Extract the [X, Y] coordinate from the center of the cell holding the provided text.  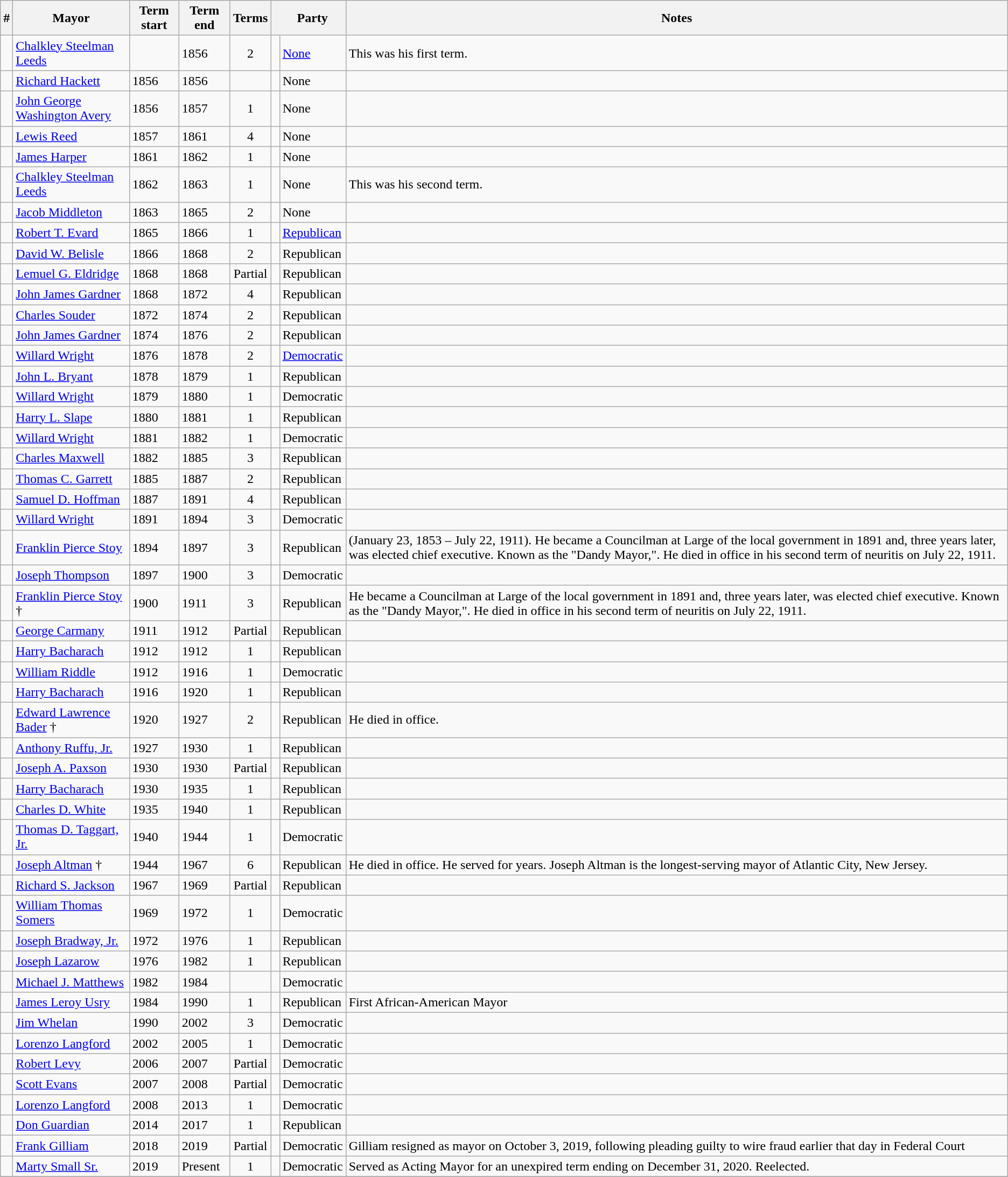
Samuel D. Hoffman [71, 499]
Robert T. Evard [71, 233]
Harry L. Slape [71, 417]
Jim Whelan [71, 1022]
John L. Bryant [71, 376]
George Carmany [71, 630]
Joseph Altman † [71, 865]
# [6, 18]
Charles Maxwell [71, 458]
He died in office. He served for years. Joseph Altman is the longest-serving mayor of Atlantic City, New Jersey. [676, 865]
2005 [205, 1043]
Lemuel G. Eldridge [71, 274]
Lewis Reed [71, 136]
David W. Belisle [71, 253]
William Riddle [71, 671]
Richard Hackett [71, 81]
Terms [250, 18]
John George Washington Avery [71, 109]
Robert Levy [71, 1064]
2006 [154, 1064]
This was his first term. [676, 53]
Party [312, 18]
Joseph Lazarow [71, 961]
Joseph Thompson [71, 575]
Michael J. Matthews [71, 982]
Richard S. Jackson [71, 885]
Notes [676, 18]
2017 [205, 1125]
Don Guardian [71, 1125]
2014 [154, 1125]
Joseph Bradway, Jr. [71, 941]
Thomas C. Garrett [71, 479]
Scott Evans [71, 1084]
First African-American Mayor [676, 1002]
James Leroy Usry [71, 1002]
Present [205, 1166]
Franklin Pierce Stoy † [71, 603]
2018 [154, 1146]
Charles Souder [71, 315]
He died in office. [676, 720]
William Thomas Somers [71, 913]
Served as Acting Mayor for an unexpired term ending on December 31, 2020. Reelected. [676, 1166]
2013 [205, 1105]
Thomas D. Taggart, Jr. [71, 837]
Franklin Pierce Stoy [71, 547]
Jacob Middleton [71, 212]
Term end [205, 18]
Charles D. White [71, 809]
Anthony Ruffu, Jr. [71, 748]
Term start [154, 18]
James Harper [71, 157]
Gilliam resigned as mayor on October 3, 2019, following pleading guilty to wire fraud earlier that day in Federal Court [676, 1146]
Marty Small Sr. [71, 1166]
Frank Gilliam [71, 1146]
Edward Lawrence Bader † [71, 720]
Mayor [71, 18]
6 [250, 865]
Joseph A. Paxson [71, 768]
This was his second term. [676, 184]
